Provide the [x, y] coordinate of the cell's center where the given text is located.  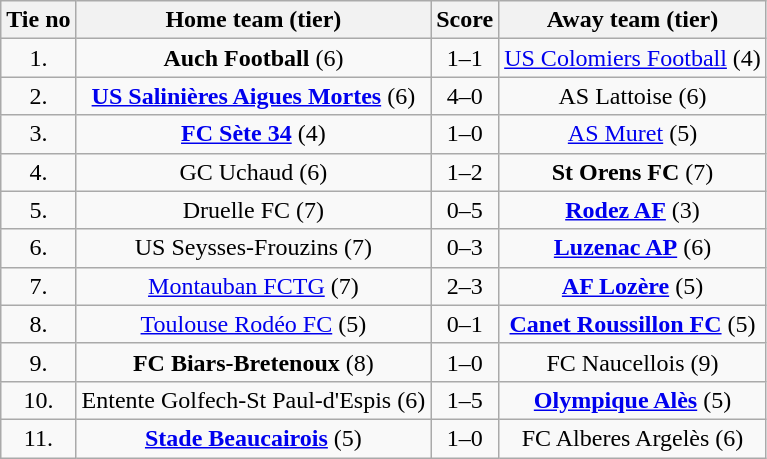
Away team (tier) [633, 20]
3. [38, 134]
Stade Beaucairois (5) [254, 438]
1–5 [465, 400]
Toulouse Rodéo FC (5) [254, 324]
4–0 [465, 96]
Entente Golfech-St Paul-d'Espis (6) [254, 400]
FC Sète 34 (4) [254, 134]
St Orens FC (7) [633, 172]
11. [38, 438]
Score [465, 20]
6. [38, 248]
Tie no [38, 20]
2–3 [465, 286]
0–5 [465, 210]
4. [38, 172]
Home team (tier) [254, 20]
Montauban FCTG (7) [254, 286]
Auch Football (6) [254, 58]
US Colomiers Football (4) [633, 58]
7. [38, 286]
1–2 [465, 172]
AS Muret (5) [633, 134]
Canet Roussillon FC (5) [633, 324]
AF Lozère (5) [633, 286]
2. [38, 96]
US Salinières Aigues Mortes (6) [254, 96]
FC Biars-Bretenoux (8) [254, 362]
9. [38, 362]
8. [38, 324]
Druelle FC (7) [254, 210]
GC Uchaud (6) [254, 172]
Rodez AF (3) [633, 210]
Olympique Alès (5) [633, 400]
FC Naucellois (9) [633, 362]
US Seysses-Frouzins (7) [254, 248]
0–1 [465, 324]
10. [38, 400]
0–3 [465, 248]
AS Lattoise (6) [633, 96]
1–1 [465, 58]
FC Alberes Argelès (6) [633, 438]
1. [38, 58]
Luzenac AP (6) [633, 248]
5. [38, 210]
